Locate the cell with the specified text and output its [X, Y] center coordinate. 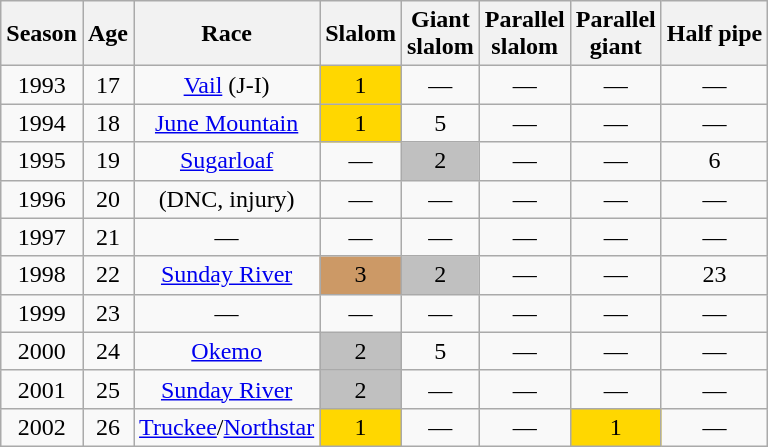
Season [42, 34]
Age [108, 34]
2002 [42, 427]
18 [108, 123]
17 [108, 85]
Slalom [361, 34]
3 [361, 275]
22 [108, 275]
Parallelgiant [616, 34]
Okemo [227, 351]
Truckee/Northstar [227, 427]
1995 [42, 161]
Sugarloaf [227, 161]
1993 [42, 85]
(DNC, injury) [227, 199]
1999 [42, 313]
Half pipe [714, 34]
6 [714, 161]
June Mountain [227, 123]
Race [227, 34]
1997 [42, 237]
1998 [42, 275]
Giantslalom [440, 34]
26 [108, 427]
Parallelslalom [524, 34]
2001 [42, 389]
20 [108, 199]
Vail (J-I) [227, 85]
2000 [42, 351]
19 [108, 161]
24 [108, 351]
1996 [42, 199]
1994 [42, 123]
25 [108, 389]
21 [108, 237]
